Extract the (X, Y) coordinate from the center of the cell holding the provided text.  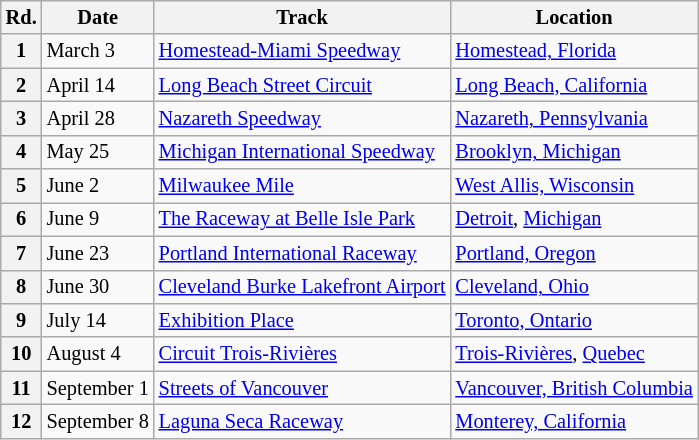
May 25 (98, 152)
Cleveland Burke Lakefront Airport (302, 287)
September 1 (98, 388)
June 30 (98, 287)
1 (22, 51)
Detroit, Michigan (574, 219)
September 8 (98, 421)
12 (22, 421)
Rd. (22, 17)
8 (22, 287)
Streets of Vancouver (302, 388)
Circuit Trois-Rivières (302, 354)
Nazareth Speedway (302, 118)
Homestead, Florida (574, 51)
Trois-Rivières, Quebec (574, 354)
June 2 (98, 186)
West Allis, Wisconsin (574, 186)
April 14 (98, 85)
August 4 (98, 354)
April 28 (98, 118)
Date (98, 17)
2 (22, 85)
7 (22, 253)
11 (22, 388)
3 (22, 118)
5 (22, 186)
10 (22, 354)
Laguna Seca Raceway (302, 421)
Location (574, 17)
Portland, Oregon (574, 253)
March 3 (98, 51)
6 (22, 219)
Vancouver, British Columbia (574, 388)
June 9 (98, 219)
Homestead-Miami Speedway (302, 51)
Exhibition Place (302, 320)
9 (22, 320)
Cleveland, Ohio (574, 287)
Monterey, California (574, 421)
4 (22, 152)
Portland International Raceway (302, 253)
The Raceway at Belle Isle Park (302, 219)
July 14 (98, 320)
June 23 (98, 253)
Brooklyn, Michigan (574, 152)
Toronto, Ontario (574, 320)
Long Beach, California (574, 85)
Michigan International Speedway (302, 152)
Nazareth, Pennsylvania (574, 118)
Milwaukee Mile (302, 186)
Long Beach Street Circuit (302, 85)
Track (302, 17)
